Determine the [x, y] coordinate at the center of the cell enclosing the given text.  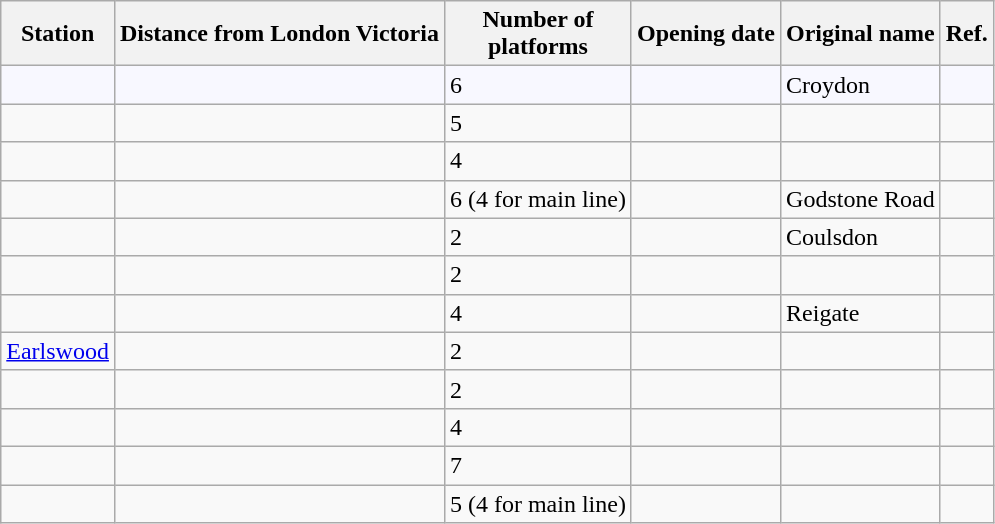
Original name [861, 34]
Coulsdon [861, 237]
Number of platforms [538, 34]
Godstone Road [861, 199]
Opening date [706, 34]
Ref. [966, 34]
Reigate [861, 313]
5 [538, 123]
Croydon [861, 85]
Distance from London Victoria [279, 34]
Earlswood [58, 351]
Station [58, 34]
5 (4 for main line) [538, 503]
6 [538, 85]
7 [538, 465]
6 (4 for main line) [538, 199]
